Scan for the cell matching the given text and deliver its (X, Y) coordinate at center. 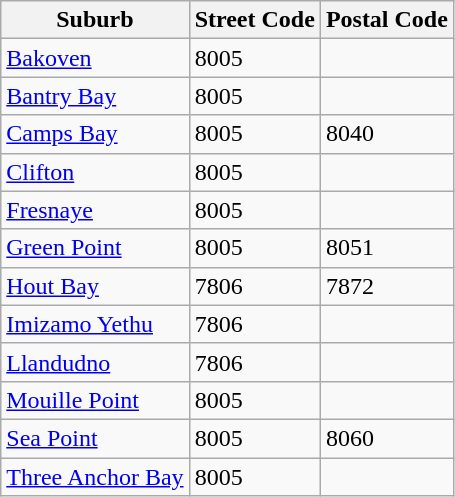
Bakoven (95, 58)
Imizamo Yethu (95, 324)
Street Code (254, 20)
Mouille Point (95, 400)
Sea Point (95, 438)
Suburb (95, 20)
Camps Bay (95, 134)
7872 (386, 286)
8060 (386, 438)
Three Anchor Bay (95, 477)
Hout Bay (95, 286)
Bantry Bay (95, 96)
Fresnaye (95, 210)
8040 (386, 134)
8051 (386, 248)
Green Point (95, 248)
Postal Code (386, 20)
Llandudno (95, 362)
Clifton (95, 172)
